Locate the cell with the specified text and output its [x, y] center coordinate. 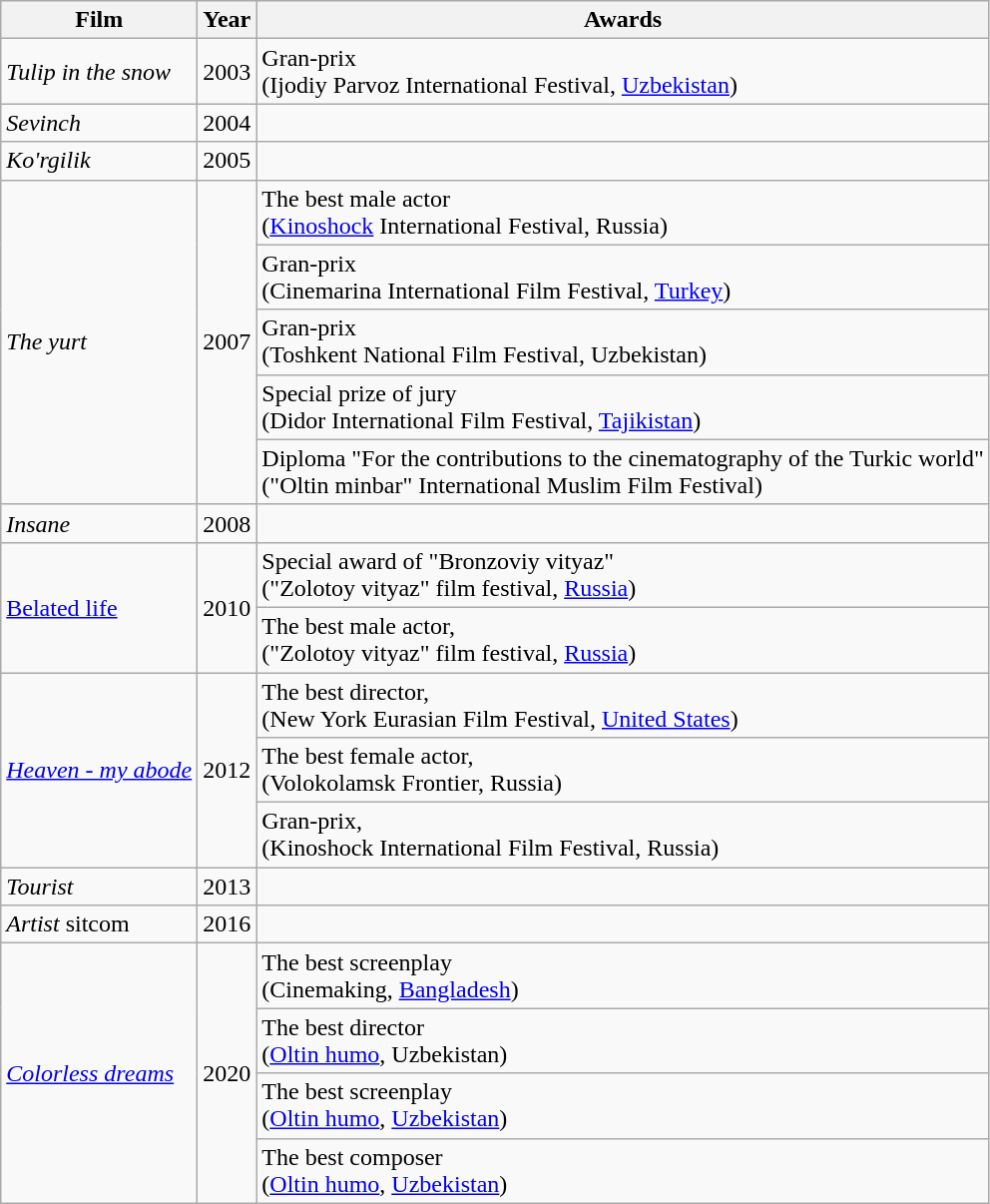
Sevinch [100, 123]
Tourist [100, 887]
Tulip in the snow [100, 72]
2005 [228, 161]
Special prize of jury(Didor International Film Festival, Tajikistan) [623, 407]
Film [100, 20]
2012 [228, 771]
2003 [228, 72]
Belated life [100, 607]
The best director,(New York Eurasian Film Festival, United States) [623, 705]
2008 [228, 523]
2016 [228, 924]
Year [228, 20]
The best screenplay(Cinemaking, Bangladesh) [623, 976]
Insane [100, 523]
Ko'rgilik [100, 161]
Awards [623, 20]
2010 [228, 607]
Gran-prix(Ijodiy Parvoz International Festival, Uzbekistan) [623, 72]
2004 [228, 123]
Artist sitcom [100, 924]
2013 [228, 887]
The best director(Oltin humo, Uzbekistan) [623, 1040]
The best composer(Oltin humo, Uzbekistan) [623, 1170]
The yurt [100, 341]
Heaven - my abode [100, 771]
2020 [228, 1073]
Colorless dreams [100, 1073]
The best female actor,(Volokolamsk Frontier, Russia) [623, 771]
Gran-prix,(Kinoshock International Film Festival, Russia) [623, 835]
The best male actor,("Zolotoy vityaz" film festival, Russia) [623, 639]
Diploma "For the contributions to the cinematography of the Turkic world"("Oltin minbar" International Muslim Film Festival) [623, 471]
2007 [228, 341]
Special award of "Bronzoviy vityaz"("Zolotoy vityaz" film festival, Russia) [623, 575]
The best screenplay(Oltin humo, Uzbekistan) [623, 1106]
The best male actor(Kinoshock International Festival, Russia) [623, 212]
Gran-prix(Toshkent National Film Festival, Uzbekistan) [623, 341]
Gran-prix(Cinemarina International Film Festival, Turkey) [623, 278]
